Determine the (X, Y) coordinate at the center of the cell enclosing the given text.  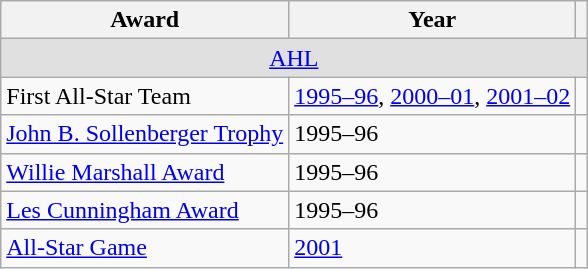
AHL (294, 58)
Willie Marshall Award (145, 172)
Les Cunningham Award (145, 210)
First All-Star Team (145, 96)
1995–96, 2000–01, 2001–02 (432, 96)
2001 (432, 248)
All-Star Game (145, 248)
Award (145, 20)
Year (432, 20)
John B. Sollenberger Trophy (145, 134)
